Identify which cell holds the provided text, then report its (x, y) central coordinate. 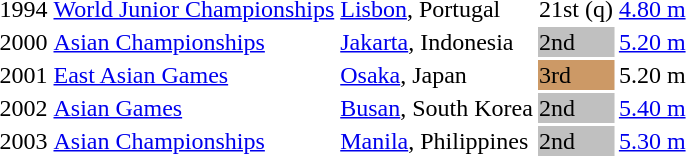
Jakarta, Indonesia (437, 42)
Osaka, Japan (437, 75)
Busan, South Korea (437, 108)
3rd (576, 75)
East Asian Games (194, 75)
Asian Games (194, 108)
Manila, Philippines (437, 141)
